Return the [X, Y] coordinate for the center point of the cell that contains the specified text.  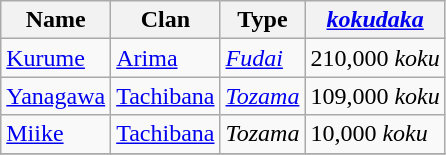
Arima [166, 58]
Clan [166, 20]
Kurume [56, 58]
kokudaka [375, 20]
Name [56, 20]
210,000 koku [375, 58]
10,000 koku [375, 134]
109,000 koku [375, 96]
Miike [56, 134]
Yanagawa [56, 96]
Fudai [262, 58]
Type [262, 20]
